Identify which cell holds the provided text, then report its [X, Y] central coordinate. 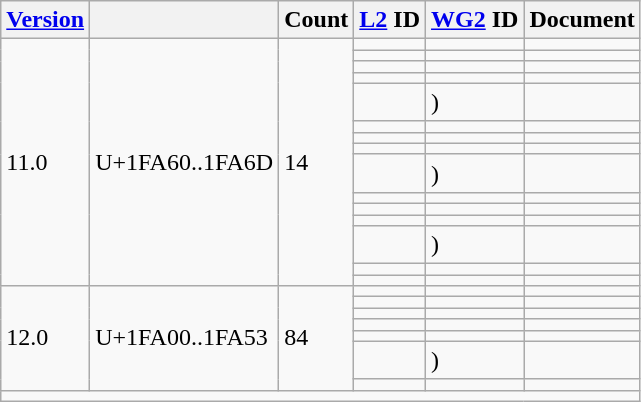
U+1FA60..1FA6D [184, 162]
U+1FA00..1FA53 [184, 338]
L2 ID [390, 20]
WG2 ID [475, 20]
11.0 [46, 162]
14 [316, 162]
12.0 [46, 338]
Count [316, 20]
Version [46, 20]
Document [582, 20]
84 [316, 338]
